For the text-containing cell, return its midpoint in (X, Y) coordinate format. 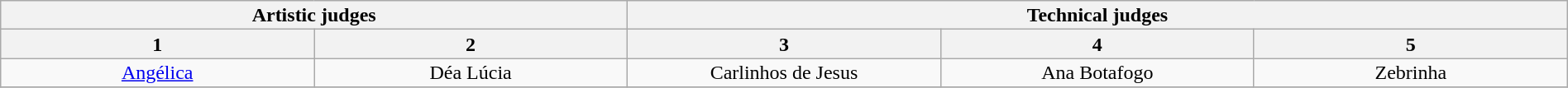
Carlinhos de Jesus (784, 72)
4 (1097, 44)
Ana Botafogo (1097, 72)
Technical judges (1098, 15)
1 (157, 44)
Déa Lúcia (471, 72)
Zebrinha (1411, 72)
5 (1411, 44)
2 (471, 44)
Artistic judges (314, 15)
Angélica (157, 72)
3 (784, 44)
